Locate the cell with the specified text and output its [x, y] center coordinate. 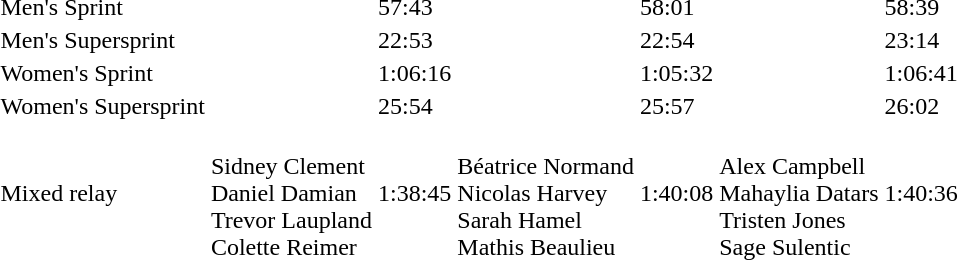
22:54 [676, 40]
25:57 [676, 106]
1:05:32 [676, 73]
1:06:16 [414, 73]
25:54 [414, 106]
22:53 [414, 40]
